Extract the [X, Y] coordinate from the center of the cell holding the provided text.  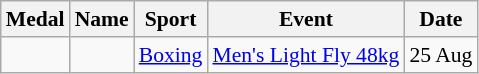
Men's Light Fly 48kg [306, 55]
Boxing [171, 55]
Medal [36, 19]
Name [102, 19]
Event [306, 19]
Date [440, 19]
25 Aug [440, 55]
Sport [171, 19]
